Find where the given text appears and provide that cell's center as [x, y] coordinate. 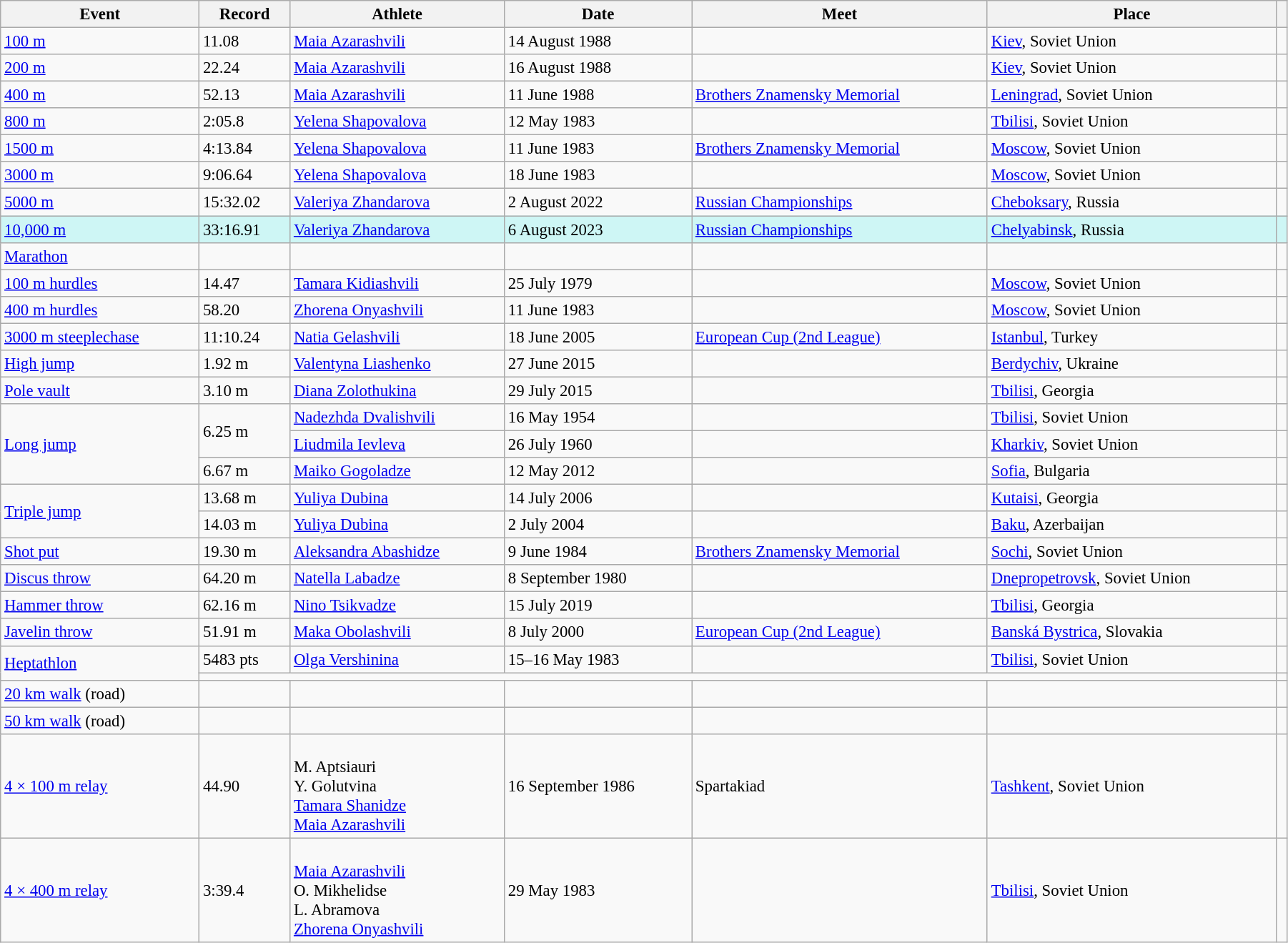
6 August 2023 [598, 229]
6.67 m [244, 471]
Athlete [397, 14]
Chelyabinsk, Russia [1131, 229]
Tashkent, Soviet Union [1131, 786]
4:13.84 [244, 149]
12 May 2012 [598, 471]
16 May 1954 [598, 418]
Maiko Gogoladze [397, 471]
Liudmila Ievleva [397, 444]
16 August 1988 [598, 68]
Tamara Kidiashvili [397, 283]
22.24 [244, 68]
Nadezhda Dvalishvili [397, 418]
44.90 [244, 786]
1.92 m [244, 364]
2 July 2004 [598, 525]
Date [598, 14]
Pole vault [100, 390]
Meet [840, 14]
29 July 2015 [598, 390]
11:10.24 [244, 337]
Marathon [100, 256]
50 km walk (road) [100, 721]
14 August 1988 [598, 41]
Spartakiad [840, 786]
Sofia, Bulgaria [1131, 471]
15:32.02 [244, 202]
100 m hurdles [100, 283]
18 June 1983 [598, 175]
Long jump [100, 445]
52.13 [244, 95]
5000 m [100, 202]
1500 m [100, 149]
Zhorena Onyashvili [397, 310]
Berdychiv, Ukraine [1131, 364]
18 June 2005 [598, 337]
11 June 1988 [598, 95]
2 August 2022 [598, 202]
Diana Zolothukina [397, 390]
16 September 1986 [598, 786]
12 May 1983 [598, 122]
3000 m [100, 175]
Sochi, Soviet Union [1131, 552]
Cheboksary, Russia [1131, 202]
51.91 m [244, 633]
2:05.8 [244, 122]
M. AptsiauriY. GolutvinaTamara ShanidzeMaia Azarashvili [397, 786]
3000 m steeplechase [100, 337]
100 m [100, 41]
Place [1131, 14]
Nino Tsikvadze [397, 606]
4 × 100 m relay [100, 786]
19.30 m [244, 552]
Natia Gelashvili [397, 337]
Kutaisi, Georgia [1131, 498]
Natella Labadze [397, 578]
Heptathlon [100, 663]
9 June 1984 [598, 552]
Maka Obolashvili [397, 633]
14.47 [244, 283]
27 June 2015 [598, 364]
800 m [100, 122]
Triple jump [100, 512]
Valentyna Liashenko [397, 364]
Banská Bystrica, Slovakia [1131, 633]
64.20 m [244, 578]
Record [244, 14]
62.16 m [244, 606]
15 July 2019 [598, 606]
Aleksandra Abashidze [397, 552]
14 July 2006 [598, 498]
Hammer throw [100, 606]
14.03 m [244, 525]
High jump [100, 364]
Discus throw [100, 578]
Maia AzarashviliO. MikhelidseL. AbramovaZhorena Onyashvili [397, 890]
4 × 400 m relay [100, 890]
Kharkiv, Soviet Union [1131, 444]
26 July 1960 [598, 444]
9:06.64 [244, 175]
58.20 [244, 310]
8 July 2000 [598, 633]
Event [100, 14]
6.25 m [244, 430]
200 m [100, 68]
5483 pts [244, 659]
400 m hurdles [100, 310]
3:39.4 [244, 890]
Leningrad, Soviet Union [1131, 95]
20 km walk (road) [100, 693]
400 m [100, 95]
8 September 1980 [598, 578]
Shot put [100, 552]
10,000 m [100, 229]
Javelin throw [100, 633]
25 July 1979 [598, 283]
Olga Vershinina [397, 659]
Baku, Azerbaijan [1131, 525]
29 May 1983 [598, 890]
15–16 May 1983 [598, 659]
33:16.91 [244, 229]
13.68 m [244, 498]
Istanbul, Turkey [1131, 337]
3.10 m [244, 390]
11.08 [244, 41]
Dnepropetrovsk, Soviet Union [1131, 578]
